Search for the cell housing the specified text and yield its [x, y] center coordinate. 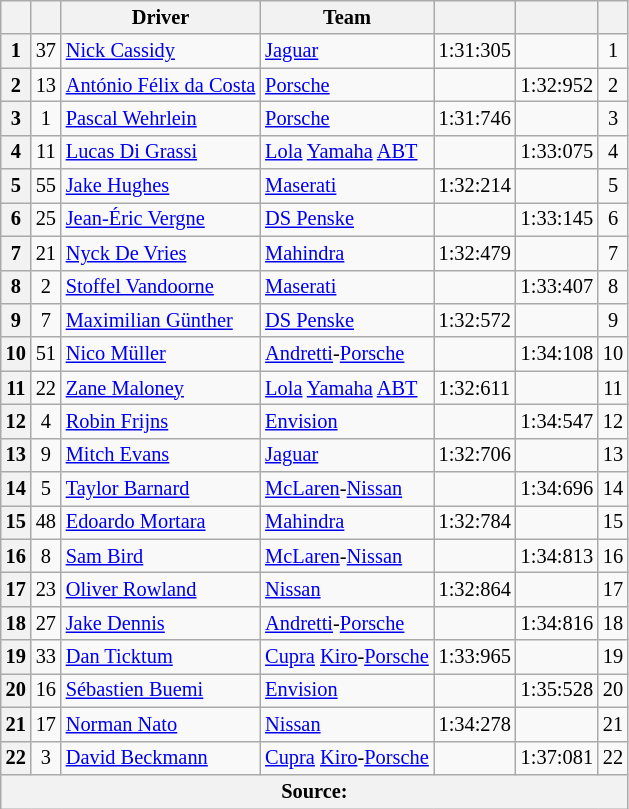
Driver [160, 17]
27 [46, 623]
Pascal Wehrlein [160, 118]
1:33:145 [557, 219]
1:32:611 [475, 388]
Jean-Éric Vergne [160, 219]
Nico Müller [160, 354]
1:33:075 [557, 152]
Nyck De Vries [160, 253]
Jake Hughes [160, 186]
1:34:816 [557, 623]
Mitch Evans [160, 455]
Taylor Barnard [160, 489]
1:31:746 [475, 118]
55 [46, 186]
23 [46, 589]
1:32:784 [475, 522]
1:34:813 [557, 556]
Norman Nato [160, 724]
1:33:407 [557, 287]
37 [46, 51]
1:32:214 [475, 186]
1:34:108 [557, 354]
Maximilian Günther [160, 320]
1:32:864 [475, 589]
1:34:696 [557, 489]
1:32:479 [475, 253]
David Beckmann [160, 758]
25 [46, 219]
1:32:952 [557, 85]
Nick Cassidy [160, 51]
1:37:081 [557, 758]
51 [46, 354]
1:31:305 [475, 51]
1:33:965 [475, 657]
Stoffel Vandoorne [160, 287]
1:35:528 [557, 690]
1:32:572 [475, 320]
Dan Ticktum [160, 657]
1:34:547 [557, 421]
Team [346, 17]
Jake Dennis [160, 623]
1:32:706 [475, 455]
Oliver Rowland [160, 589]
Edoardo Mortara [160, 522]
Robin Frijns [160, 421]
Source: [314, 791]
Lucas Di Grassi [160, 152]
Sam Bird [160, 556]
1:34:278 [475, 724]
António Félix da Costa [160, 85]
Zane Maloney [160, 388]
48 [46, 522]
Sébastien Buemi [160, 690]
33 [46, 657]
